Find where the given text appears and provide that cell's center as (X, Y) coordinate. 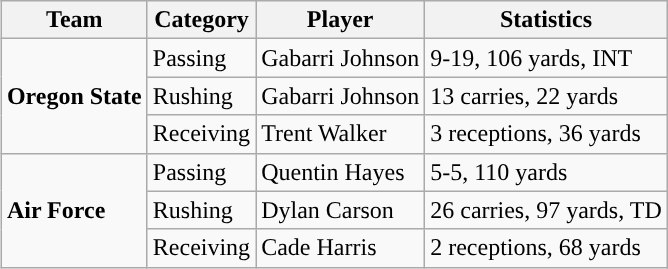
9-19, 106 yards, INT (546, 58)
2 receptions, 68 yards (546, 248)
26 carries, 97 yards, TD (546, 210)
Team (74, 20)
Dylan Carson (340, 210)
5-5, 110 yards (546, 172)
Trent Walker (340, 134)
Oregon State (74, 96)
13 carries, 22 yards (546, 96)
Quentin Hayes (340, 172)
Category (201, 20)
3 receptions, 36 yards (546, 134)
Cade Harris (340, 248)
Statistics (546, 20)
Player (340, 20)
Air Force (74, 210)
